Detect which cell encompasses the target text, then output its [x, y] center coordinate. 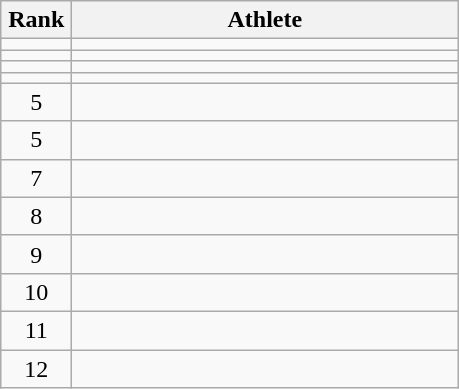
Athlete [265, 20]
11 [36, 330]
8 [36, 216]
Rank [36, 20]
12 [36, 369]
9 [36, 254]
7 [36, 178]
10 [36, 292]
